From the cell containing the given text, extract its center point as (x, y) coordinate. 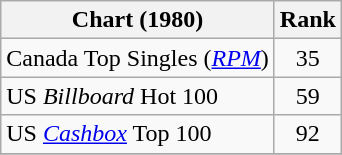
59 (308, 96)
Chart (1980) (138, 20)
US Billboard Hot 100 (138, 96)
35 (308, 58)
92 (308, 134)
Canada Top Singles (RPM) (138, 58)
Rank (308, 20)
US Cashbox Top 100 (138, 134)
